From the cell containing the given text, extract its center point as [X, Y] coordinate. 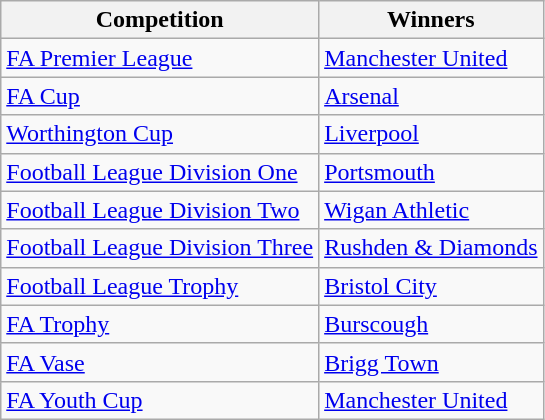
FA Cup [160, 96]
Arsenal [431, 96]
Football League Trophy [160, 286]
Competition [160, 20]
Football League Division Two [160, 210]
FA Trophy [160, 324]
Liverpool [431, 134]
Brigg Town [431, 362]
Bristol City [431, 286]
Wigan Athletic [431, 210]
Winners [431, 20]
FA Vase [160, 362]
Portsmouth [431, 172]
FA Youth Cup [160, 400]
FA Premier League [160, 58]
Worthington Cup [160, 134]
Burscough [431, 324]
Football League Division One [160, 172]
Rushden & Diamonds [431, 248]
Football League Division Three [160, 248]
